From the cell containing the given text, extract its center point as [x, y] coordinate. 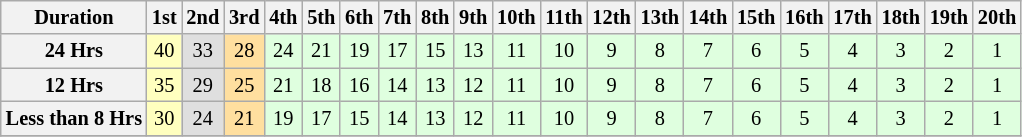
35 [164, 85]
14th [708, 17]
11th [564, 17]
16th [804, 17]
10th [516, 17]
33 [204, 51]
1st [164, 17]
12 Hrs [74, 85]
16 [359, 85]
19th [949, 17]
3rd [244, 17]
18 [321, 85]
4th [283, 17]
25 [244, 85]
30 [164, 118]
7th [397, 17]
15th [756, 17]
5th [321, 17]
13th [660, 17]
8th [435, 17]
2nd [204, 17]
9th [473, 17]
28 [244, 51]
18th [901, 17]
24 Hrs [74, 51]
29 [204, 85]
12th [612, 17]
40 [164, 51]
Less than 8 Hrs [74, 118]
Duration [74, 17]
6th [359, 17]
17th [852, 17]
20th [997, 17]
